Extract the [x, y] coordinate from the center of the cell holding the provided text.  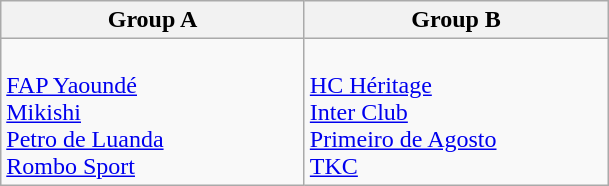
Group A [153, 20]
HC Héritage Inter Club Primeiro de Agosto TKC [456, 112]
FAP Yaoundé Mikishi Petro de Luanda Rombo Sport [153, 112]
Group B [456, 20]
